For the text-containing cell, return its midpoint in (x, y) coordinate format. 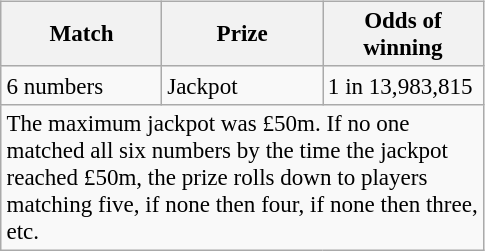
Match (82, 34)
Jackpot (242, 85)
1 in 13,983,815 (404, 85)
Prize (242, 34)
Odds of winning (404, 34)
6 numbers (82, 85)
